Provide the (X, Y) coordinate of the cell's center where the given text is located.  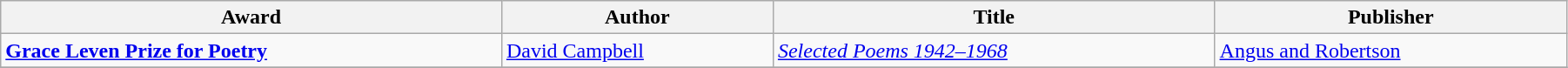
Award (251, 17)
Grace Leven Prize for Poetry (251, 51)
Selected Poems 1942–1968 (994, 51)
Title (994, 17)
Author (637, 17)
David Campbell (637, 51)
Angus and Robertson (1390, 51)
Publisher (1390, 17)
